Output the [x, y] coordinate of the center of the cell containing the given text.  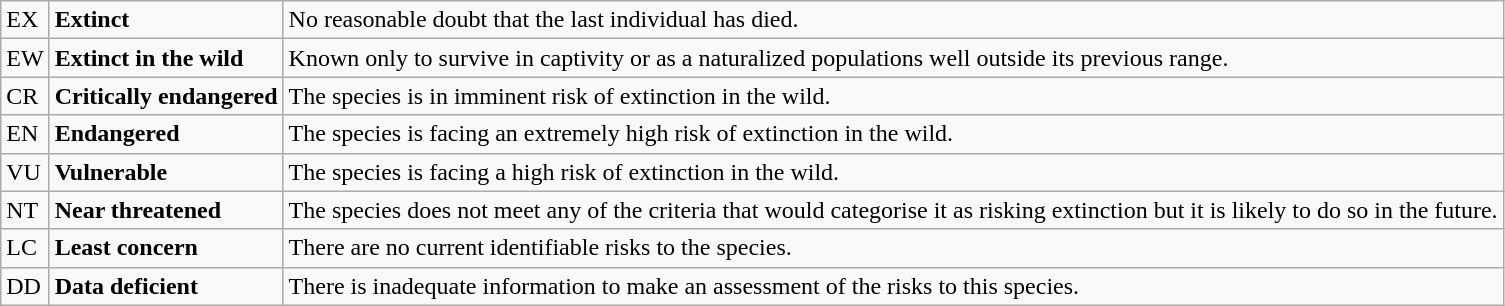
EN [25, 134]
Data deficient [166, 286]
CR [25, 96]
No reasonable doubt that the last individual has died. [893, 20]
Extinct [166, 20]
EW [25, 58]
VU [25, 172]
LC [25, 248]
NT [25, 210]
DD [25, 286]
There is inadequate information to make an assessment of the risks to this species. [893, 286]
The species is in imminent risk of extinction in the wild. [893, 96]
Near threatened [166, 210]
The species is facing an extremely high risk of extinction in the wild. [893, 134]
Least concern [166, 248]
There are no current identifiable risks to the species. [893, 248]
Critically endangered [166, 96]
Vulnerable [166, 172]
EX [25, 20]
Known only to survive in captivity or as a naturalized populations well outside its previous range. [893, 58]
Endangered [166, 134]
Extinct in the wild [166, 58]
The species is facing a high risk of extinction in the wild. [893, 172]
The species does not meet any of the criteria that would categorise it as risking extinction but it is likely to do so in the future. [893, 210]
